For the text-containing cell, return its midpoint in [x, y] coordinate format. 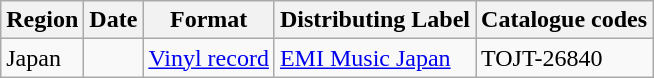
EMI Music Japan [374, 58]
Date [114, 20]
TOJT-26840 [564, 58]
Vinyl record [209, 58]
Catalogue codes [564, 20]
Distributing Label [374, 20]
Region [42, 20]
Format [209, 20]
Japan [42, 58]
